For the text-containing cell, return its midpoint in (X, Y) coordinate format. 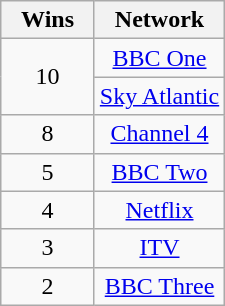
Sky Atlantic (159, 96)
BBC One (159, 58)
BBC Three (159, 286)
4 (48, 210)
Wins (48, 20)
Channel 4 (159, 134)
Netflix (159, 210)
3 (48, 248)
ITV (159, 248)
8 (48, 134)
2 (48, 286)
Network (159, 20)
5 (48, 172)
BBC Two (159, 172)
10 (48, 77)
